Output the (x, y) coordinate of the center of the cell containing the given text.  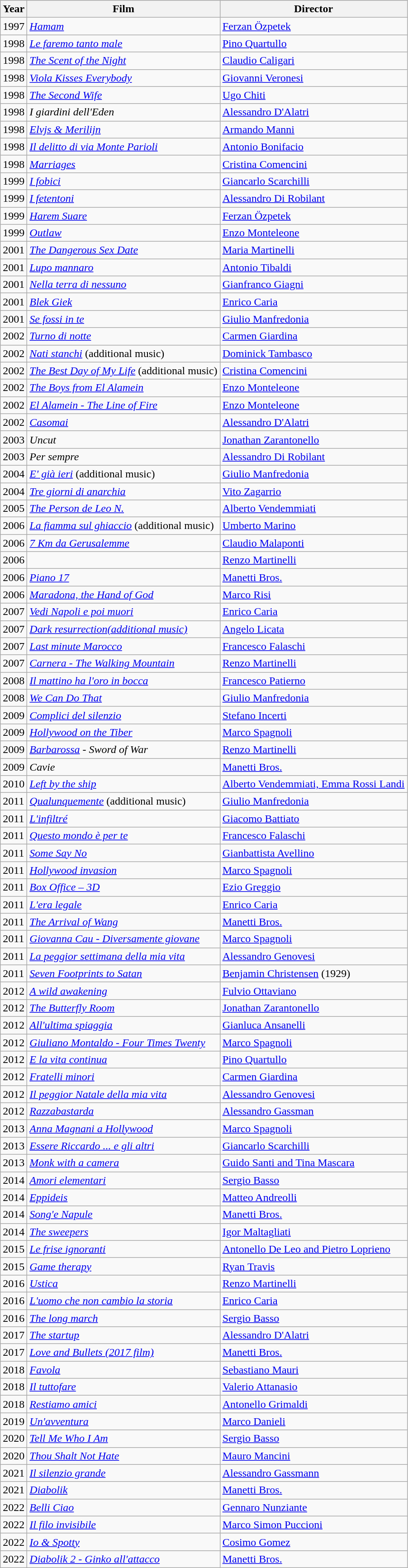
Le frise ignoranti (123, 1249)
Antonio Bonifacio (313, 147)
Giacomo Battiato (313, 819)
Casomai (123, 422)
Hollywood on the Tiber (123, 732)
2019 (14, 1421)
Vedi Napoli e poi muori (123, 612)
The sweepers (123, 1232)
Last minute Marocco (123, 646)
Love and Bullets (2017 film) (123, 1353)
Seven Footprints to Satan (123, 973)
The Butterfly Room (123, 1008)
Ustica (123, 1283)
Il peggior Natale della mia vita (123, 1094)
1997 (14, 26)
Per sempre (123, 457)
Piano 17 (123, 577)
Harem Suare (123, 216)
Se fossi in te (123, 319)
El Alamein - The Line of Fire (123, 405)
L'uomo che non cambio la storia (123, 1301)
Matteo Andreolli (313, 1197)
Marriages (123, 164)
L'infiltré (123, 819)
Blek Giek (123, 302)
Tre giorni di anarchia (123, 491)
Dominick Tambasco (313, 353)
Benjamin Christensen (1929) (313, 973)
Sebastiano Mauri (313, 1370)
Fratelli minori (123, 1077)
Il mattino ha l'oro in bocca (123, 681)
7 Km da Gerusalemme (123, 543)
Eppideis (123, 1197)
The Second Wife (123, 95)
Restiamo amici (123, 1404)
Valerio Attanasio (313, 1387)
Io & Spotty (123, 1542)
Maradona, the Hand of God (123, 595)
Claudio Malaponti (313, 543)
Belli Ciao (123, 1507)
Elvjs & Merilijn (123, 129)
Antonio Tibaldi (313, 267)
Gianluca Ansanelli (313, 1025)
Gianfranco Giagni (313, 285)
Outlaw (123, 233)
The Person de Leo N. (123, 509)
Left by the ship (123, 784)
Qualunquemente (additional music) (123, 801)
Thou Shalt Not Hate (123, 1456)
Umberto Marino (313, 526)
Angelo Licata (313, 629)
The Boys from El Alamein (123, 388)
Il filo invisibile (123, 1525)
Essere Riccardo ... e gli altri (123, 1146)
Ezio Greggio (313, 887)
Diabolik 2 - Ginko all'attacco (123, 1559)
Barbarossa - Sword of War (123, 749)
The Scent of the Night (123, 61)
Carnera - The Walking Mountain (123, 663)
Alberto Vendemmiati (313, 509)
Giuliano Montaldo - Four Times Twenty (123, 1042)
Il delitto di via Monte Parioli (123, 147)
Viola Kisses Everybody (123, 78)
I giardini dell'Eden (123, 112)
Giovanna Cau - Diversamente giovane (123, 939)
Alessandro Gassmann (313, 1473)
Alberto Vendemmiati, Emma Rossi Landi (313, 784)
Director (313, 9)
We Can Do That (123, 698)
L'era legale (123, 905)
The Dangerous Sex Date (123, 250)
Hollywood invasion (123, 870)
Gianbattista Avellino (313, 853)
Armando Manni (313, 129)
Tell Me Who I Am (123, 1439)
Nella terra di nessuno (123, 285)
A wild awakening (123, 991)
Igor Maltagliati (313, 1232)
Razzabastarda (123, 1111)
La peggior settimana della mia vita (123, 956)
Maria Martinelli (313, 250)
The long march (123, 1318)
Un'avventura (123, 1421)
Dark resurrection(additional music) (123, 629)
Claudio Caligari (313, 61)
Marco Risi (313, 595)
Questo mondo è per te (123, 836)
Ugo Chiti (313, 95)
Year (14, 9)
Diabolik (123, 1490)
Game therapy (123, 1266)
Alessandro Gassman (313, 1111)
2010 (14, 784)
Hamam (123, 26)
Turno di notte (123, 336)
Francesco Patierno (313, 681)
Marco Simon Puccioni (313, 1525)
Antonello Grimaldi (313, 1404)
2005 (14, 509)
Anna Magnani a Hollywood (123, 1129)
Complici del silenzio (123, 715)
Guido Santi and Tina Mascara (313, 1163)
Ryan Travis (313, 1266)
Giovanni Veronesi (313, 78)
E la vita continua (123, 1060)
Le faremo tanto male (123, 43)
Marco Danieli (313, 1421)
Nati stanchi (additional music) (123, 353)
Cosimo Gomez (313, 1542)
Box Office – 3D (123, 887)
Lupo mannaro (123, 267)
All'ultima spiaggia (123, 1025)
La fiamma sul ghiaccio (additional music) (123, 526)
Mauro Mancini (313, 1456)
I fetentoni (123, 198)
Vito Zagarrio (313, 491)
Il silenzio grande (123, 1473)
Amori elementari (123, 1180)
The startup (123, 1335)
The Best Day of My Life (additional music) (123, 371)
Stefano Incerti (313, 715)
Gennaro Nunziante (313, 1507)
E' già ieri (additional music) (123, 474)
I fobici (123, 181)
Il tuttofare (123, 1387)
The Arrival of Wang (123, 922)
Cavie (123, 767)
Fulvio Ottaviano (313, 991)
Uncut (123, 439)
Some Say No (123, 853)
Favola (123, 1370)
Film (123, 9)
Song'e Napule (123, 1215)
Monk with a camera (123, 1163)
Antonello De Leo and Pietro Loprieno (313, 1249)
